Find where the given text appears and provide that cell's center as [X, Y] coordinate. 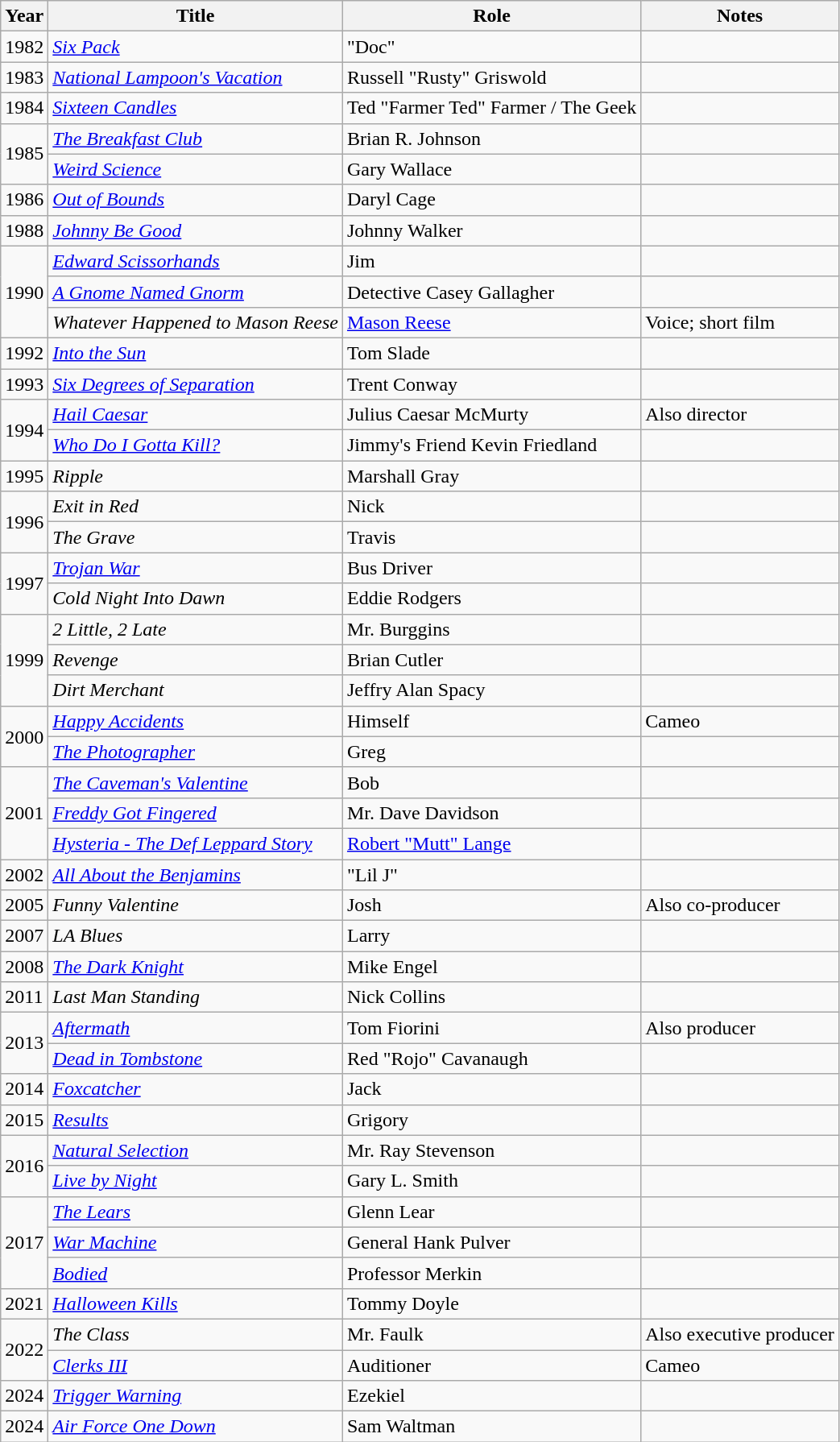
2017 [24, 1242]
1992 [24, 353]
Year [24, 16]
Results [196, 1120]
Gary L. Smith [491, 1181]
The Lears [196, 1212]
2007 [24, 936]
Aftermath [196, 1028]
Clerks III [196, 1365]
2000 [24, 736]
Natural Selection [196, 1150]
Glenn Lear [491, 1212]
Professor Merkin [491, 1273]
The Caveman's Valentine [196, 782]
Nick [491, 507]
Mason Reese [491, 322]
Johnny Be Good [196, 230]
1986 [24, 200]
Ezekiel [491, 1396]
Sixteen Candles [196, 108]
Greg [491, 752]
Russell "Rusty" Griswold [491, 77]
Bus Driver [491, 568]
Jack [491, 1089]
Sam Waltman [491, 1427]
Halloween Kills [196, 1303]
Live by Night [196, 1181]
Dirt Merchant [196, 690]
Title [196, 16]
Jimmy's Friend Kevin Friedland [491, 445]
Mr. Ray Stevenson [491, 1150]
Red "Rojo" Cavanaugh [491, 1059]
Josh [491, 905]
Role [491, 16]
Trent Conway [491, 384]
The Breakfast Club [196, 139]
Julius Caesar McMurty [491, 415]
2015 [24, 1120]
The Photographer [196, 752]
Nick Collins [491, 997]
Brian Cutler [491, 660]
Also co-producer [740, 905]
Also producer [740, 1028]
Travis [491, 537]
Funny Valentine [196, 905]
1996 [24, 522]
Bob [491, 782]
All About the Benjamins [196, 874]
Larry [491, 936]
"Lil J" [491, 874]
Mr. Burggins [491, 629]
Voice; short film [740, 322]
Freddy Got Fingered [196, 813]
1983 [24, 77]
Grigory [491, 1120]
Exit in Red [196, 507]
Johnny Walker [491, 230]
"Doc" [491, 47]
Auditioner [491, 1365]
1984 [24, 108]
Robert "Mutt" Lange [491, 843]
Tom Slade [491, 353]
Six Degrees of Separation [196, 384]
Bodied [196, 1273]
Cold Night Into Dawn [196, 599]
Weird Science [196, 169]
1994 [24, 430]
Tommy Doyle [491, 1303]
1993 [24, 384]
2 Little, 2 Late [196, 629]
Mr. Faulk [491, 1334]
War Machine [196, 1242]
Into the Sun [196, 353]
Last Man Standing [196, 997]
The Class [196, 1334]
Tom Fiorini [491, 1028]
Trojan War [196, 568]
1997 [24, 583]
Ripple [196, 476]
Out of Bounds [196, 200]
2021 [24, 1303]
Hail Caesar [196, 415]
Marshall Gray [491, 476]
Air Force One Down [196, 1427]
Six Pack [196, 47]
1995 [24, 476]
Whatever Happened to Mason Reese [196, 322]
National Lampoon's Vacation [196, 77]
Eddie Rodgers [491, 599]
2014 [24, 1089]
2002 [24, 874]
Foxcatcher [196, 1089]
2001 [24, 813]
2005 [24, 905]
2022 [24, 1349]
Dead in Tombstone [196, 1059]
Ted "Farmer Ted" Farmer / The Geek [491, 108]
Daryl Cage [491, 200]
The Dark Knight [196, 967]
1990 [24, 292]
Himself [491, 721]
Who Do I Gotta Kill? [196, 445]
Happy Accidents [196, 721]
Trigger Warning [196, 1396]
Jim [491, 261]
Brian R. Johnson [491, 139]
Notes [740, 16]
1982 [24, 47]
2013 [24, 1043]
The Grave [196, 537]
Detective Casey Gallagher [491, 292]
LA Blues [196, 936]
Jeffry Alan Spacy [491, 690]
Hysteria - The Def Leppard Story [196, 843]
Mr. Dave Davidson [491, 813]
Mike Engel [491, 967]
Also executive producer [740, 1334]
1999 [24, 660]
Also director [740, 415]
1988 [24, 230]
Gary Wallace [491, 169]
2008 [24, 967]
2011 [24, 997]
A Gnome Named Gnorm [196, 292]
General Hank Pulver [491, 1242]
1985 [24, 154]
Edward Scissorhands [196, 261]
2016 [24, 1166]
Revenge [196, 660]
